Return (x, y) of the center of cell containing provided text 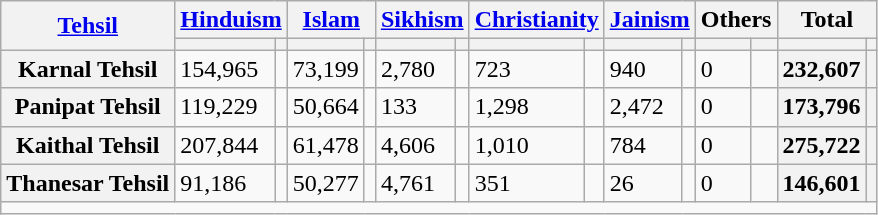
154,965 (225, 69)
Sikhism (422, 20)
Islam (331, 20)
2,472 (643, 107)
1,298 (526, 107)
Total (827, 20)
723 (526, 69)
Tehsil (88, 26)
207,844 (225, 145)
50,277 (326, 183)
73,199 (326, 69)
784 (643, 145)
Panipat Tehsil (88, 107)
Kaithal Tehsil (88, 145)
2,780 (415, 69)
Others (736, 20)
351 (526, 183)
275,722 (822, 145)
4,761 (415, 183)
61,478 (326, 145)
Hinduism (231, 20)
1,010 (526, 145)
232,607 (822, 69)
Christianity (536, 20)
26 (643, 183)
4,606 (415, 145)
Thanesar Tehsil (88, 183)
91,186 (225, 183)
Karnal Tehsil (88, 69)
119,229 (225, 107)
146,601 (822, 183)
133 (415, 107)
940 (643, 69)
173,796 (822, 107)
50,664 (326, 107)
Jainism (650, 20)
